Locate the cell with the specified text and output its [X, Y] center coordinate. 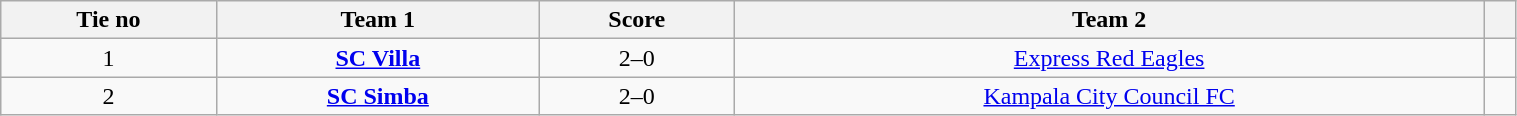
Score [637, 20]
Express Red Eagles [1109, 58]
SC Simba [378, 96]
Kampala City Council FC [1109, 96]
Tie no [108, 20]
SC Villa [378, 58]
Team 1 [378, 20]
1 [108, 58]
Team 2 [1109, 20]
2 [108, 96]
